Determine the [X, Y] coordinate at the center of the cell enclosing the given text.  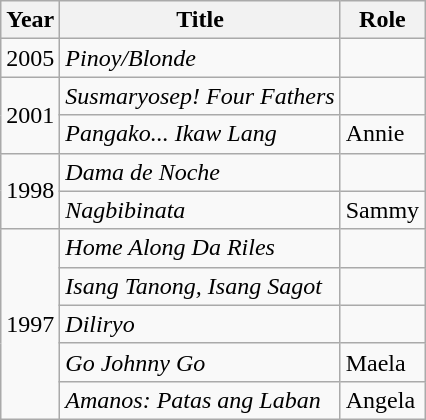
2005 [30, 58]
Nagbibinata [200, 210]
Amanos: Patas ang Laban [200, 400]
Home Along Da Riles [200, 248]
Title [200, 20]
Go Johnny Go [200, 362]
Angela [382, 400]
Pinoy/Blonde [200, 58]
Isang Tanong, Isang Sagot [200, 286]
Annie [382, 134]
Maela [382, 362]
1998 [30, 191]
Dama de Noche [200, 172]
Sammy [382, 210]
1997 [30, 324]
Diliryo [200, 324]
2001 [30, 115]
Susmaryosep! Four Fathers [200, 96]
Year [30, 20]
Role [382, 20]
Pangako... Ikaw Lang [200, 134]
